Detect which cell encompasses the target text, then output its [X, Y] center coordinate. 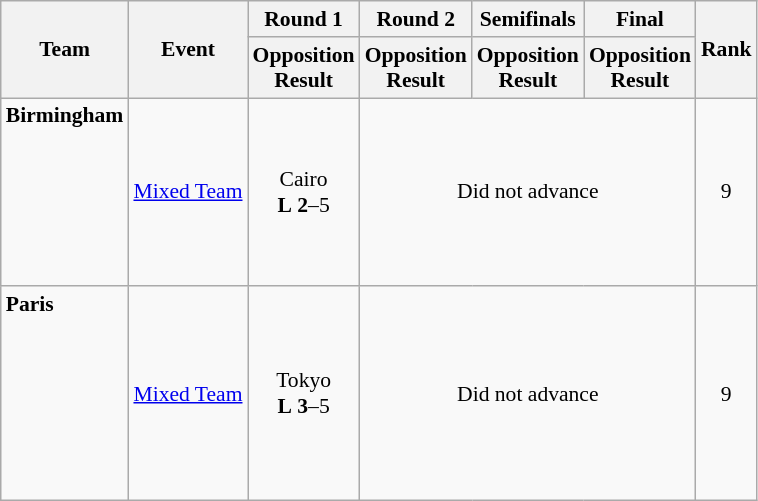
Round 1 [304, 19]
Paris [65, 394]
Tokyo L 3–5 [304, 394]
Team [65, 50]
Semifinals [528, 19]
Event [188, 50]
Final [640, 19]
Birmingham [65, 192]
Round 2 [416, 19]
Rank [726, 50]
Cairo L 2–5 [304, 192]
